Find where the given text appears and provide that cell's center as (X, Y) coordinate. 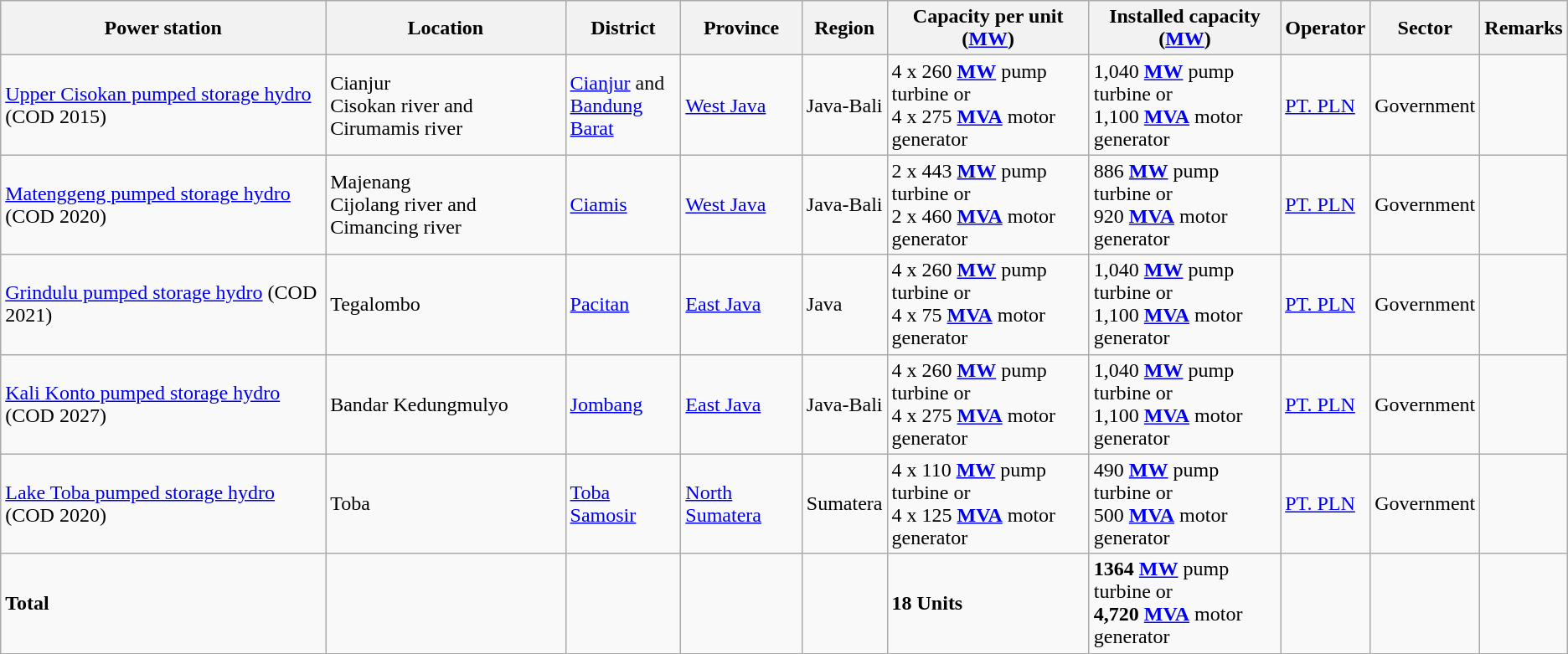
Location (446, 28)
Operator (1325, 28)
Tegalombo (446, 305)
North Sumatera (741, 504)
Ciamis (623, 204)
Power station (163, 28)
886 MW pump turbine or 920 MVA motor generator (1184, 204)
Cianjur and Bandung Barat (623, 106)
18 Units (988, 603)
Java (844, 305)
Upper Cisokan pumped storage hydro (COD 2015) (163, 106)
Jombang (623, 404)
Remarks (1524, 28)
Cianjur Cisokan river and Cirumamis river (446, 106)
2 x 443 MW pump turbine or 2 x 460 MVA motor generator (988, 204)
Toba Samosir (623, 504)
Pacitan (623, 305)
4 x 110 MW pump turbine or 4 x 125 MVA motor generator (988, 504)
4 x 260 MW pump turbine or 4 x 75 MVA motor generator (988, 305)
District (623, 28)
Sumatera (844, 504)
Toba (446, 504)
Region (844, 28)
Majenang Cijolang river and Cimancing river (446, 204)
Installed capacity (MW) (1184, 28)
Bandar Kedungmulyo (446, 404)
Kali Konto pumped storage hydro (COD 2027) (163, 404)
Matenggeng pumped storage hydro (COD 2020) (163, 204)
490 MW pump turbine or 500 MVA motor generator (1184, 504)
Sector (1426, 28)
Grindulu pumped storage hydro (COD 2021) (163, 305)
Lake Toba pumped storage hydro (COD 2020) (163, 504)
Province (741, 28)
Total (163, 603)
1364 MW pump turbine or 4,720 MVA motor generator (1184, 603)
Capacity per unit(MW) (988, 28)
